Output the (x, y) coordinate of the center of the cell containing the given text.  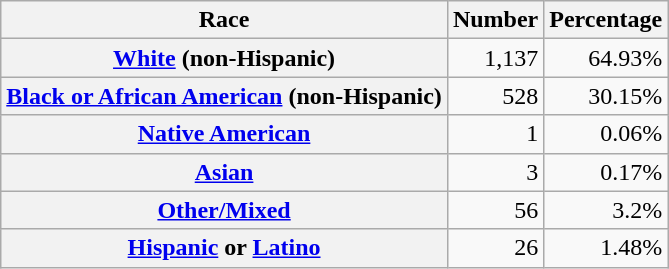
Percentage (606, 20)
Native American (224, 134)
30.15% (606, 96)
Black or African American (non-Hispanic) (224, 96)
Race (224, 20)
Hispanic or Latino (224, 248)
3 (495, 172)
528 (495, 96)
White (non-Hispanic) (224, 58)
56 (495, 210)
1,137 (495, 58)
Other/Mixed (224, 210)
1 (495, 134)
1.48% (606, 248)
Number (495, 20)
0.17% (606, 172)
Asian (224, 172)
3.2% (606, 210)
64.93% (606, 58)
0.06% (606, 134)
26 (495, 248)
